Return [X, Y] of the center of cell containing provided text 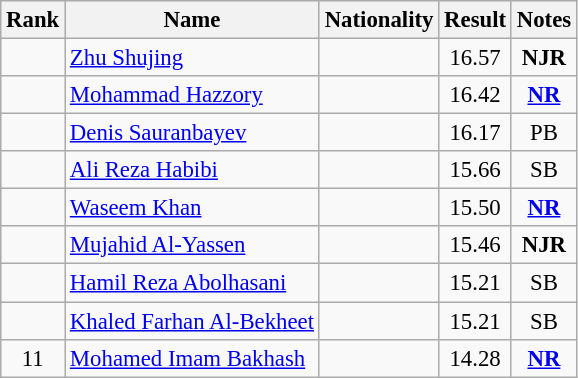
Mohamed Imam Bakhash [192, 358]
Mujahid Al-Yassen [192, 245]
Nationality [378, 20]
15.46 [476, 245]
16.17 [476, 133]
Hamil Reza Abolhasani [192, 283]
Ali Reza Habibi [192, 170]
Rank [33, 20]
PB [544, 133]
Mohammad Hazzory [192, 95]
14.28 [476, 358]
11 [33, 358]
Denis Sauranbayev [192, 133]
16.42 [476, 95]
Notes [544, 20]
Name [192, 20]
15.50 [476, 208]
Result [476, 20]
Waseem Khan [192, 208]
16.57 [476, 58]
Zhu Shujing [192, 58]
15.66 [476, 170]
Khaled Farhan Al-Bekheet [192, 321]
